Locate the cell with the specified text and output its [X, Y] center coordinate. 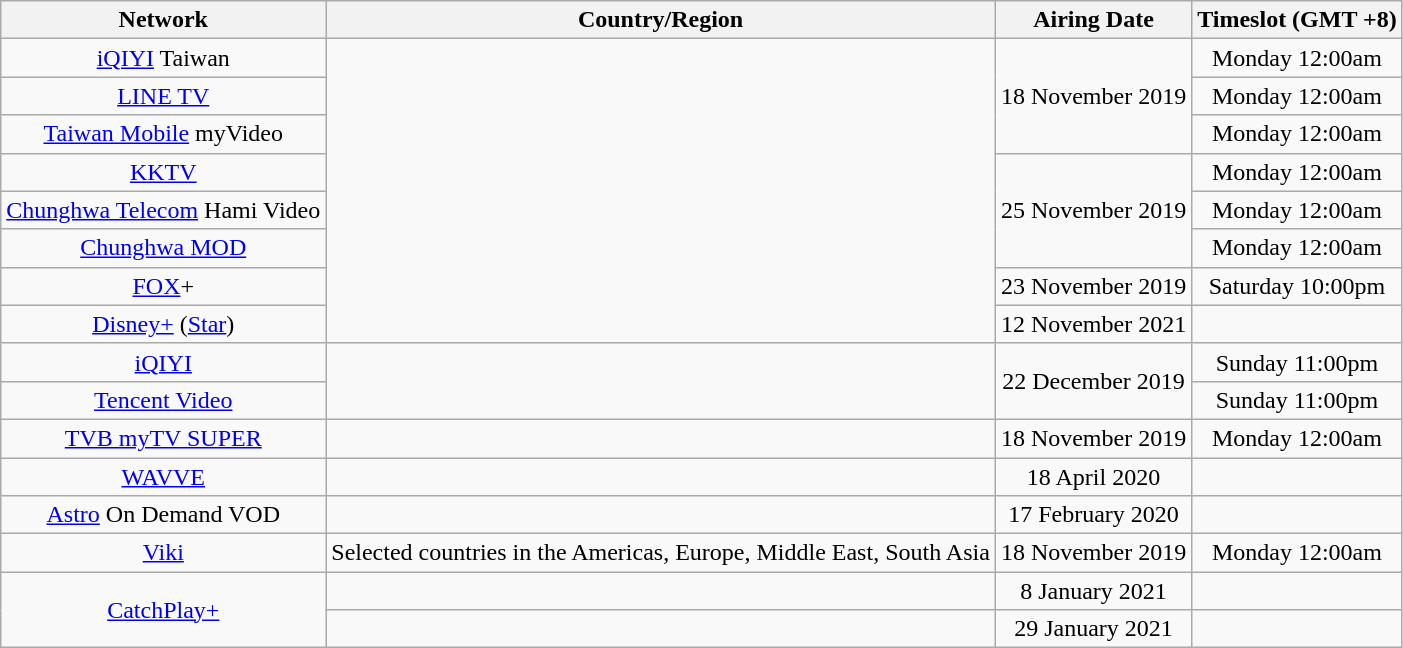
25 November 2019 [1093, 210]
Taiwan Mobile myVideo [164, 134]
Network [164, 20]
LINE TV [164, 96]
iQIYI Taiwan [164, 58]
WAVVE [164, 477]
17 February 2020 [1093, 515]
KKTV [164, 172]
Disney+ (Star) [164, 324]
Chunghwa MOD [164, 248]
Timeslot (GMT +8) [1298, 20]
Country/Region [661, 20]
FOX+ [164, 286]
Chunghwa Telecom Hami Video [164, 210]
TVB myTV SUPER [164, 438]
Saturday 10:00pm [1298, 286]
12 November 2021 [1093, 324]
29 January 2021 [1093, 629]
23 November 2019 [1093, 286]
Tencent Video [164, 400]
22 December 2019 [1093, 381]
Astro On Demand VOD [164, 515]
Selected countries in the Americas, Europe, Middle East, South Asia [661, 553]
iQIYI [164, 362]
18 April 2020 [1093, 477]
8 January 2021 [1093, 591]
CatchPlay+ [164, 610]
Airing Date [1093, 20]
Viki [164, 553]
